Return (x, y) of the center of cell containing provided text 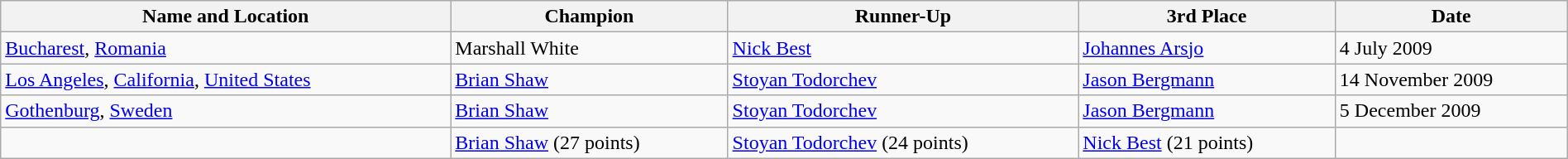
Nick Best (903, 48)
Name and Location (226, 17)
Johannes Arsjo (1207, 48)
Nick Best (21 points) (1207, 142)
Stoyan Todorchev (24 points) (903, 142)
Los Angeles, California, United States (226, 79)
5 December 2009 (1451, 111)
3rd Place (1207, 17)
Date (1451, 17)
Runner-Up (903, 17)
Champion (589, 17)
Brian Shaw (27 points) (589, 142)
Marshall White (589, 48)
4 July 2009 (1451, 48)
Bucharest, Romania (226, 48)
Gothenburg, Sweden (226, 111)
14 November 2009 (1451, 79)
